Determine the (X, Y) coordinate at the center of the cell enclosing the given text.  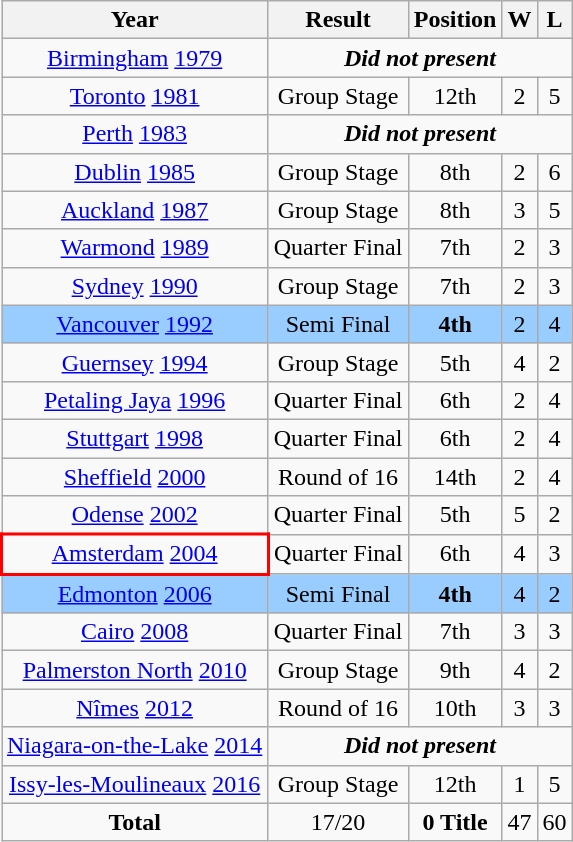
Sydney 1990 (135, 286)
Stuttgart 1998 (135, 438)
Perth 1983 (135, 134)
Result (338, 20)
W (520, 20)
L (554, 20)
Year (135, 20)
14th (455, 477)
6 (554, 172)
Edmonton 2006 (135, 594)
Birmingham 1979 (135, 58)
Toronto 1981 (135, 96)
0 Title (455, 822)
Petaling Jaya 1996 (135, 400)
9th (455, 670)
Auckland 1987 (135, 210)
1 (520, 784)
Amsterdam 2004 (135, 554)
Sheffield 2000 (135, 477)
Position (455, 20)
Cairo 2008 (135, 632)
Warmond 1989 (135, 248)
60 (554, 822)
Total (135, 822)
10th (455, 708)
17/20 (338, 822)
Issy-les-Moulineaux 2016 (135, 784)
Palmerston North 2010 (135, 670)
Nîmes 2012 (135, 708)
Niagara-on-the-Lake 2014 (135, 746)
Dublin 1985 (135, 172)
Vancouver 1992 (135, 324)
47 (520, 822)
Guernsey 1994 (135, 362)
Odense 2002 (135, 516)
